Pinpoint the cell where the given text exists, returning its (X, Y) midpoint coordinate. 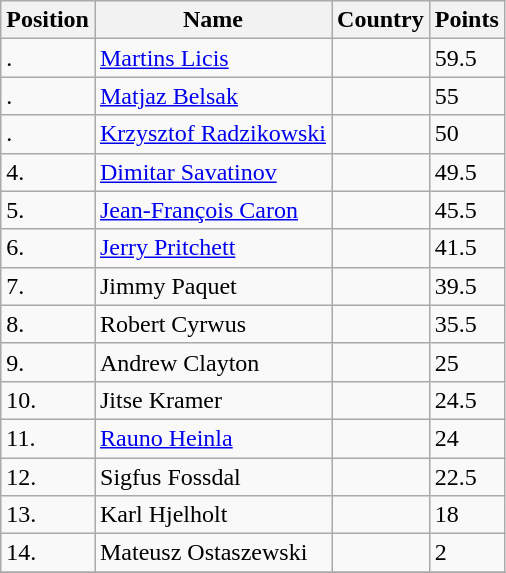
7. (48, 286)
Martins Licis (212, 58)
2 (466, 553)
6. (48, 248)
13. (48, 515)
Points (466, 20)
Jean-François Caron (212, 210)
24.5 (466, 400)
Position (48, 20)
50 (466, 134)
5. (48, 210)
35.5 (466, 324)
12. (48, 477)
39.5 (466, 286)
18 (466, 515)
Name (212, 20)
Andrew Clayton (212, 362)
11. (48, 438)
14. (48, 553)
55 (466, 96)
8. (48, 324)
Sigfus Fossdal (212, 477)
4. (48, 172)
Mateusz Ostaszewski (212, 553)
Jimmy Paquet (212, 286)
59.5 (466, 58)
45.5 (466, 210)
Matjaz Belsak (212, 96)
24 (466, 438)
Krzysztof Radzikowski (212, 134)
Country (381, 20)
49.5 (466, 172)
Robert Cyrwus (212, 324)
Jerry Pritchett (212, 248)
Jitse Kramer (212, 400)
41.5 (466, 248)
10. (48, 400)
25 (466, 362)
9. (48, 362)
Rauno Heinla (212, 438)
22.5 (466, 477)
Dimitar Savatinov (212, 172)
Karl Hjelholt (212, 515)
